Locate the cell with the specified text and output its (x, y) center coordinate. 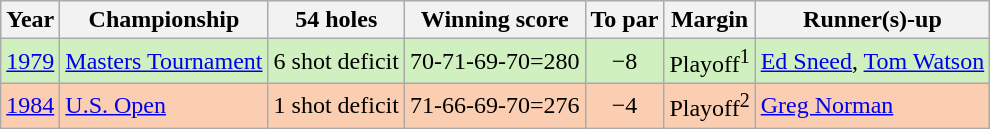
Championship (164, 20)
70-71-69-70=280 (494, 62)
Ed Sneed, Tom Watson (872, 62)
71-66-69-70=276 (494, 106)
1979 (30, 62)
1 shot deficit (336, 106)
−4 (624, 106)
6 shot deficit (336, 62)
Playoff1 (710, 62)
−8 (624, 62)
Greg Norman (872, 106)
U.S. Open (164, 106)
Winning score (494, 20)
Margin (710, 20)
To par (624, 20)
Year (30, 20)
Playoff2 (710, 106)
Masters Tournament (164, 62)
1984 (30, 106)
Runner(s)-up (872, 20)
54 holes (336, 20)
